Detect which cell encompasses the target text, then output its (x, y) center coordinate. 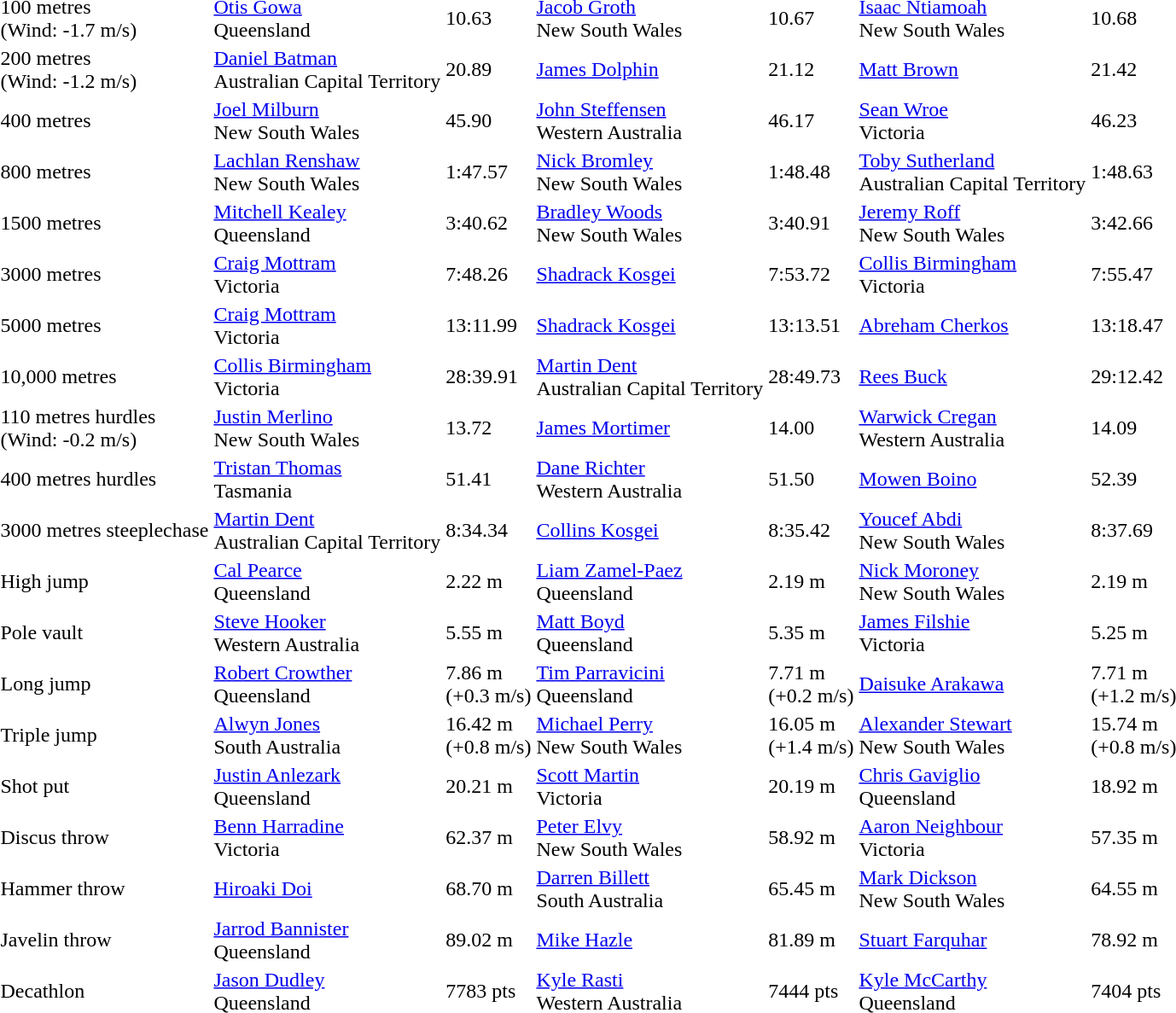
1:47.57 (488, 172)
Aaron NeighbourVictoria (973, 838)
Alwyn JonesSouth Australia (328, 736)
Peter ElvyNew South Wales (650, 838)
Warwick CreganWestern Australia (973, 428)
Darren BillettSouth Australia (650, 889)
Dane RichterWestern Australia (650, 480)
Justin AnlezarkQueensland (328, 787)
Liam Zamel-PaezQueensland (650, 582)
Tristan ThomasTasmania (328, 480)
Daisuke Arakawa (973, 684)
Mowen Boino (973, 480)
Jarrod BannisterQueensland (328, 940)
James Mortimer (650, 428)
58.92 m (811, 838)
68.70 m (488, 889)
51.41 (488, 480)
Abreham Cherkos (973, 326)
Rees Buck (973, 377)
Matt BoydQueensland (650, 633)
James FilshieVictoria (973, 633)
Mike Hazle (650, 940)
Robert CrowtherQueensland (328, 684)
Chris GaviglioQueensland (973, 787)
81.89 m (811, 940)
Daniel BatmanAustralian Capital Territory (328, 70)
Bradley WoodsNew South Wales (650, 224)
Lachlan RenshawNew South Wales (328, 172)
7:48.26 (488, 275)
Toby SutherlandAustralian Capital Territory (973, 172)
2.22 m (488, 582)
John SteffensenWestern Australia (650, 121)
7:53.72 (811, 275)
13.72 (488, 428)
89.02 m (488, 940)
20.19 m (811, 787)
8:34.34 (488, 531)
5.35 m (811, 633)
1:48.48 (811, 172)
3:40.91 (811, 224)
14.00 (811, 428)
21.12 (811, 70)
46.17 (811, 121)
Michael PerryNew South Wales (650, 736)
Alexander StewartNew South Wales (973, 736)
Stuart Farquhar (973, 940)
Joel MilburnNew South Wales (328, 121)
5.55 m (488, 633)
16.05 m (+1.4 m/s) (811, 736)
Cal PearceQueensland (328, 582)
Justin MerlinoNew South Wales (328, 428)
Benn HarradineVictoria (328, 838)
62.37 m (488, 838)
Mitchell KealeyQueensland (328, 224)
Tim ParraviciniQueensland (650, 684)
Scott MartinVictoria (650, 787)
Mark DicksonNew South Wales (973, 889)
Youcef AbdiNew South Wales (973, 531)
Jeremy RoffNew South Wales (973, 224)
20.89 (488, 70)
8:35.42 (811, 531)
Steve HookerWestern Australia (328, 633)
20.21 m (488, 787)
45.90 (488, 121)
Collins Kosgei (650, 531)
James Dolphin (650, 70)
13:13.51 (811, 326)
28:49.73 (811, 377)
65.45 m (811, 889)
3:40.62 (488, 224)
16.42 m (+0.8 m/s) (488, 736)
7.71 m (+0.2 m/s) (811, 684)
Nick BromleyNew South Wales (650, 172)
28:39.91 (488, 377)
Hiroaki Doi (328, 889)
Matt Brown (973, 70)
Nick MoroneyNew South Wales (973, 582)
13:11.99 (488, 326)
7.86 m (+0.3 m/s) (488, 684)
51.50 (811, 480)
Sean WroeVictoria (973, 121)
2.19 m (811, 582)
